From the cell containing the given text, extract its center point as (X, Y) coordinate. 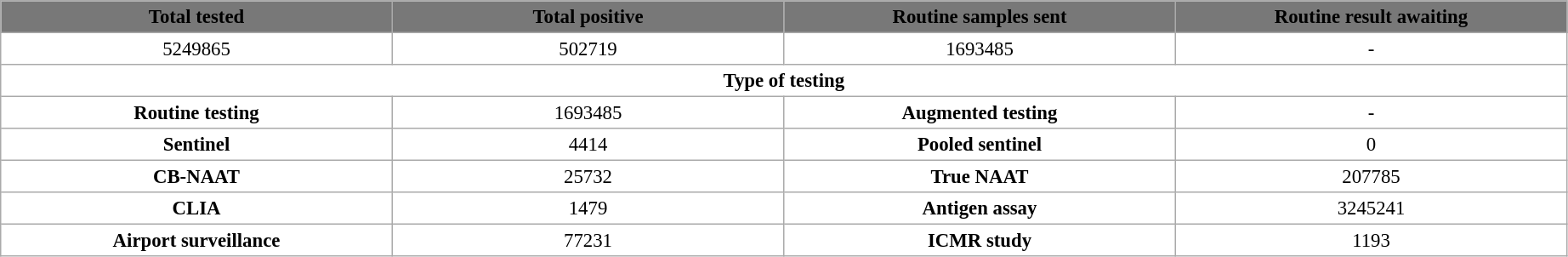
CLIA (196, 208)
25732 (588, 176)
Total tested (196, 17)
Routine samples sent (980, 17)
Augmented testing (980, 112)
Airport surveillance (196, 240)
4414 (588, 145)
1193 (1371, 240)
3245241 (1371, 208)
CB-NAAT (196, 176)
ICMR study (980, 240)
77231 (588, 240)
502719 (588, 49)
207785 (1371, 176)
Routine testing (196, 112)
Antigen assay (980, 208)
Sentinel (196, 145)
5249865 (196, 49)
0 (1371, 145)
Routine result awaiting (1371, 17)
Total positive (588, 17)
Pooled sentinel (980, 145)
1479 (588, 208)
Type of testing (784, 81)
True NAAT (980, 176)
